Find where the given text appears and provide that cell's center as (x, y) coordinate. 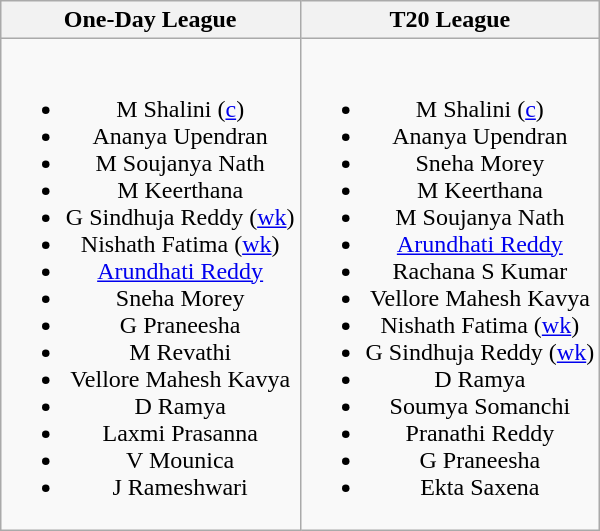
One-Day League (150, 20)
T20 League (450, 20)
